From the cell containing the given text, extract its center point as [x, y] coordinate. 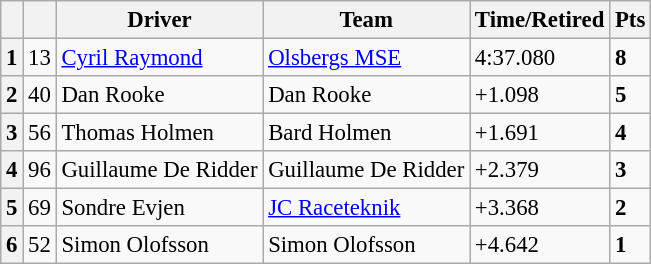
+4.642 [540, 245]
56 [40, 133]
Driver [160, 20]
4:37.080 [540, 58]
Thomas Holmen [160, 133]
Bard Holmen [366, 133]
Pts [630, 20]
Team [366, 20]
+1.098 [540, 95]
Cyril Raymond [160, 58]
96 [40, 170]
6 [12, 245]
Time/Retired [540, 20]
JC Raceteknik [366, 208]
Sondre Evjen [160, 208]
Olsbergs MSE [366, 58]
+3.368 [540, 208]
+2.379 [540, 170]
52 [40, 245]
40 [40, 95]
69 [40, 208]
13 [40, 58]
8 [630, 58]
+1.691 [540, 133]
